Return the [x, y] coordinate for the center point of the cell that contains the specified text.  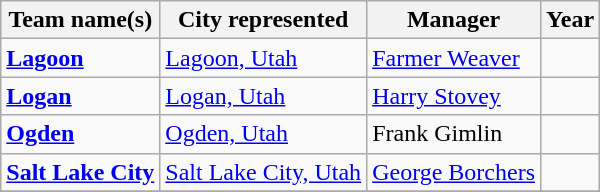
Farmer Weaver [454, 58]
Team name(s) [80, 20]
Frank Gimlin [454, 134]
Salt Lake City [80, 172]
Lagoon, Utah [264, 58]
Harry Stovey [454, 96]
Ogden [80, 134]
Ogden, Utah [264, 134]
Manager [454, 20]
Year [570, 20]
Salt Lake City, Utah [264, 172]
Logan [80, 96]
Lagoon [80, 58]
City represented [264, 20]
George Borchers [454, 172]
Logan, Utah [264, 96]
